Return the [X, Y] coordinate for the center point of the cell that contains the specified text.  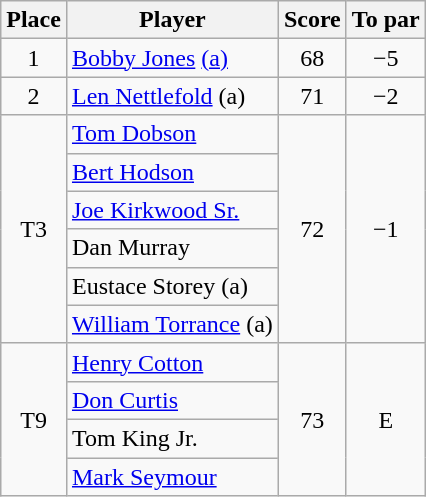
Player [172, 20]
73 [312, 419]
Place [34, 20]
Score [312, 20]
Tom Dobson [172, 134]
T3 [34, 229]
To par [386, 20]
Tom King Jr. [172, 438]
68 [312, 58]
Bert Hodson [172, 172]
−2 [386, 96]
Joe Kirkwood Sr. [172, 210]
Eustace Storey (a) [172, 286]
Don Curtis [172, 400]
71 [312, 96]
Dan Murray [172, 248]
Henry Cotton [172, 362]
−1 [386, 229]
−5 [386, 58]
E [386, 419]
72 [312, 229]
Mark Seymour [172, 477]
T9 [34, 419]
Len Nettlefold (a) [172, 96]
1 [34, 58]
William Torrance (a) [172, 324]
Bobby Jones (a) [172, 58]
2 [34, 96]
